Return the (x, y) coordinate for the center point of the cell that contains the specified text.  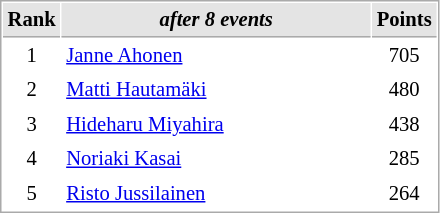
705 (404, 56)
438 (404, 124)
285 (404, 158)
Rank (32, 20)
Points (404, 20)
Janne Ahonen (216, 56)
480 (404, 90)
Hideharu Miyahira (216, 124)
Matti Hautamäki (216, 90)
4 (32, 158)
264 (404, 194)
5 (32, 194)
3 (32, 124)
after 8 events (216, 20)
2 (32, 90)
1 (32, 56)
Risto Jussilainen (216, 194)
Noriaki Kasai (216, 158)
